For the text-containing cell, return its midpoint in (X, Y) coordinate format. 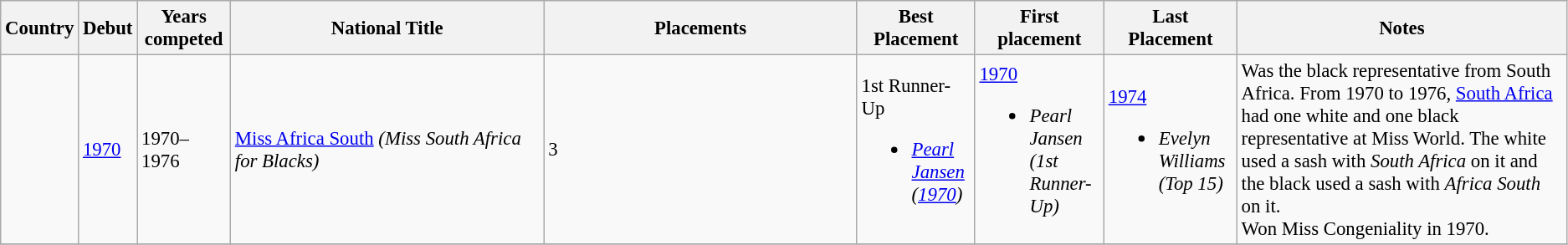
Years competed (184, 28)
Placements (700, 28)
Last Placement (1170, 28)
1970 (108, 151)
First placement (1039, 28)
National Title (387, 28)
1st Runner-UpPearl Jansen(1970) (915, 151)
Notes (1401, 28)
1970–1976 (184, 151)
Best Placement (915, 28)
Debut (108, 28)
1970Pearl Jansen(1st Runner-Up) (1039, 151)
Country (40, 28)
3 (700, 151)
Miss Africa South (Miss South Africa for Blacks) (387, 151)
1974Evelyn Williams(Top 15) (1170, 151)
